Find where the given text appears and provide that cell's center as (X, Y) coordinate. 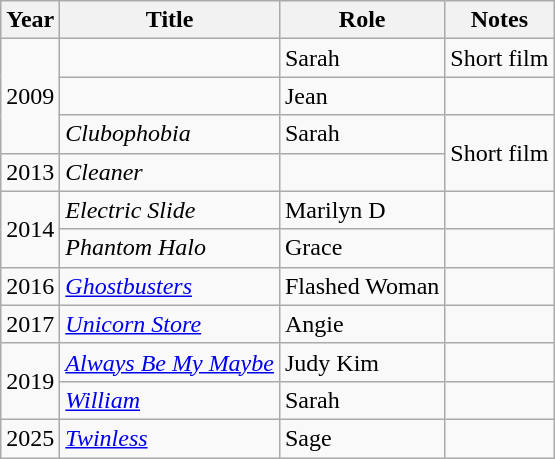
2016 (30, 286)
William (170, 400)
2019 (30, 381)
Marilyn D (362, 210)
Cleaner (170, 172)
2025 (30, 438)
Jean (362, 96)
2013 (30, 172)
Grace (362, 248)
2017 (30, 324)
Always Be My Maybe (170, 362)
2009 (30, 96)
Angie (362, 324)
Sage (362, 438)
2014 (30, 229)
Unicorn Store (170, 324)
Twinless (170, 438)
Notes (500, 20)
Electric Slide (170, 210)
Phantom Halo (170, 248)
Year (30, 20)
Ghostbusters (170, 286)
Role (362, 20)
Clubophobia (170, 134)
Judy Kim (362, 362)
Flashed Woman (362, 286)
Title (170, 20)
